Detect which cell encompasses the target text, then output its (x, y) center coordinate. 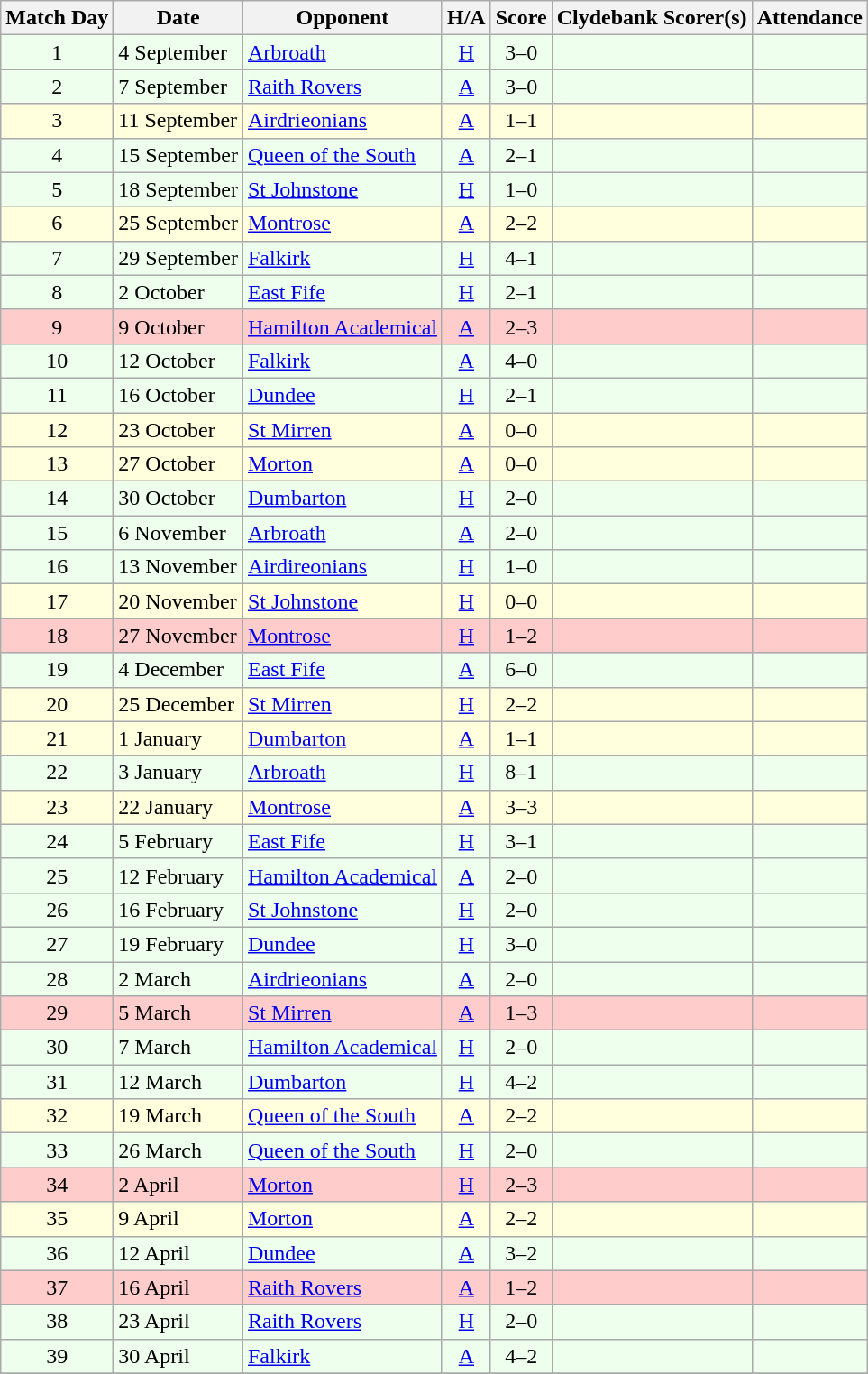
Date (178, 18)
28 (58, 978)
19 (58, 670)
27 (58, 944)
4 September (178, 52)
22 (58, 773)
5 February (178, 841)
21 (58, 738)
15 (58, 533)
Match Day (58, 18)
23 April (178, 1322)
34 (58, 1185)
6 November (178, 533)
3 (58, 121)
7 (58, 258)
26 March (178, 1150)
12 March (178, 1082)
1 January (178, 738)
12 February (178, 875)
13 November (178, 567)
26 (58, 910)
6 (58, 224)
1–3 (521, 1013)
15 September (178, 155)
33 (58, 1150)
10 (58, 361)
25 (58, 875)
5 March (178, 1013)
6–0 (521, 670)
18 (58, 636)
5 (58, 189)
Score (521, 18)
2 April (178, 1185)
4 December (178, 670)
7 September (178, 87)
11 (58, 395)
38 (58, 1322)
9 October (178, 326)
2 October (178, 292)
19 March (178, 1116)
4–1 (521, 258)
20 November (178, 601)
4 (58, 155)
4–0 (521, 361)
16 (58, 567)
2 March (178, 978)
16 October (178, 395)
31 (58, 1082)
32 (58, 1116)
14 (58, 499)
30 October (178, 499)
27 November (178, 636)
30 (58, 1048)
11 September (178, 121)
8–1 (521, 773)
3 January (178, 773)
19 February (178, 944)
29 (58, 1013)
35 (58, 1219)
25 September (178, 224)
36 (58, 1253)
13 (58, 464)
3–3 (521, 807)
Opponent (343, 18)
22 January (178, 807)
18 September (178, 189)
Clydebank Scorer(s) (652, 18)
17 (58, 601)
16 February (178, 910)
9 April (178, 1219)
27 October (178, 464)
39 (58, 1356)
12 October (178, 361)
7 March (178, 1048)
2 (58, 87)
12 April (178, 1253)
12 (58, 430)
Airdireonians (343, 567)
29 September (178, 258)
9 (58, 326)
25 December (178, 704)
16 April (178, 1287)
20 (58, 704)
3–2 (521, 1253)
37 (58, 1287)
Attendance (809, 18)
3–1 (521, 841)
8 (58, 292)
1 (58, 52)
H/A (466, 18)
23 (58, 807)
23 October (178, 430)
24 (58, 841)
30 April (178, 1356)
